Return the [x, y] coordinate for the center point of the cell that contains the specified text.  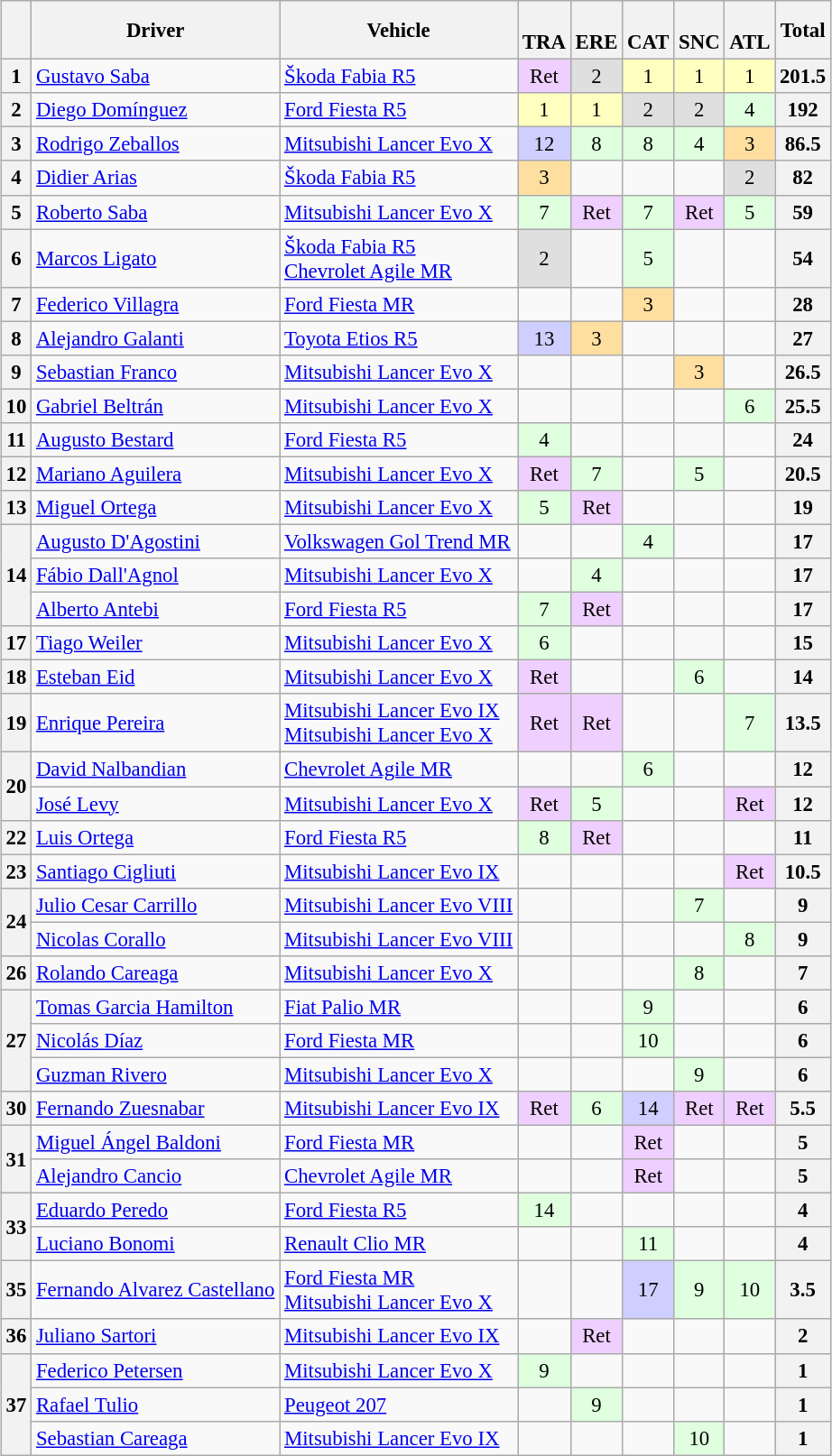
Augusto D'Agostini [155, 541]
192 [803, 110]
Ford Fiesta MR Mitsubishi Lancer Evo X [399, 1290]
Gabriel Beltrán [155, 406]
18 [16, 677]
David Nalbandian [155, 769]
Total [803, 31]
Toyota Etios R5 [399, 338]
Juliano Sartori [155, 1336]
28 [803, 304]
Augusto Bestard [155, 440]
59 [803, 212]
Mitsubishi Lancer Evo IX Mitsubishi Lancer Evo X [399, 723]
23 [16, 871]
Didier Arias [155, 178]
CAT [648, 31]
Guzman Rivero [155, 1074]
201.5 [803, 77]
Miguel Ángel Baldoni [155, 1142]
Fernando Zuesnabar [155, 1109]
Peugeot 207 [399, 1405]
Federico Petersen [155, 1370]
10.5 [803, 871]
Miguel Ortega [155, 508]
SNC [699, 31]
86.5 [803, 144]
20.5 [803, 474]
ERE [596, 31]
Alberto Antebi [155, 610]
Nicolas Corallo [155, 939]
Sebastian Franco [155, 372]
22 [16, 837]
Federico Villagra [155, 304]
25.5 [803, 406]
Gustavo Saba [155, 77]
Alejandro Galanti [155, 338]
Enrique Pereira [155, 723]
15 [803, 643]
26 [16, 972]
13.5 [803, 723]
ATL [750, 31]
Fábio Dall'Agnol [155, 576]
30 [16, 1109]
33 [16, 1227]
20 [16, 787]
Sebastian Careaga [155, 1438]
3.5 [803, 1290]
Eduardo Peredo [155, 1211]
Vehicle [399, 31]
Škoda Fabia R5 Chevrolet Agile MR [399, 258]
Rodrigo Zeballos [155, 144]
Tiago Weiler [155, 643]
Tomas Garcia Hamilton [155, 1007]
26.5 [803, 372]
Diego Domínguez [155, 110]
Julio Cesar Carrillo [155, 905]
82 [803, 178]
36 [16, 1336]
Renault Clio MR [399, 1244]
Esteban Eid [155, 677]
Santiago Cigliuti [155, 871]
Alejandro Cancio [155, 1176]
Mariano Aguilera [155, 474]
Roberto Saba [155, 212]
35 [16, 1290]
31 [16, 1158]
Fiat Palio MR [399, 1007]
Nicolás Díaz [155, 1041]
Rolando Careaga [155, 972]
Fernando Alvarez Castellano [155, 1290]
Driver [155, 31]
Luis Ortega [155, 837]
54 [803, 258]
37 [16, 1404]
José Levy [155, 804]
Volkswagen Gol Trend MR [399, 541]
Rafael Tulio [155, 1405]
Marcos Ligato [155, 258]
5.5 [803, 1109]
Luciano Bonomi [155, 1244]
TRA [545, 31]
